Identify which cell holds the provided text, then report its (X, Y) central coordinate. 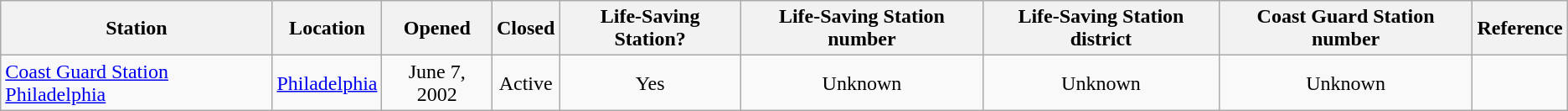
Life-Saving Station? (650, 29)
Station (137, 29)
June 7, 2002 (437, 82)
Life-Saving Station number (861, 29)
Opened (437, 29)
Active (525, 82)
Location (327, 29)
Coast Guard Station Philadelphia (137, 82)
Yes (650, 82)
Coast Guard Station number (1345, 29)
Closed (525, 29)
Philadelphia (327, 82)
Reference (1519, 29)
Life-Saving Station district (1101, 29)
